Extract the (x, y) coordinate from the center of the cell holding the provided text.  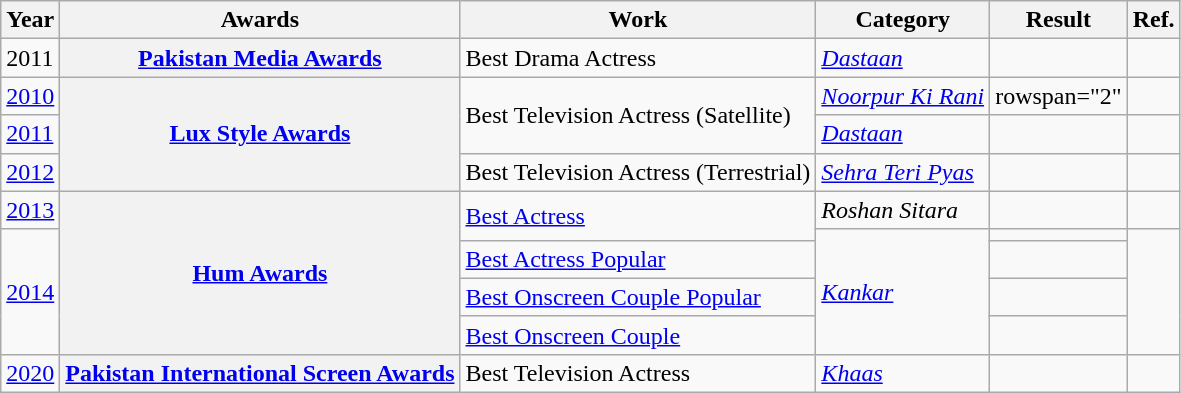
Result (1059, 20)
Lux Style Awards (260, 134)
Kankar (903, 292)
Sehra Teri Pyas (903, 172)
Hum Awards (260, 272)
Best Onscreen Couple (638, 335)
Roshan Sitara (903, 210)
Best Television Actress (Terrestrial) (638, 172)
2013 (30, 210)
2020 (30, 373)
Category (903, 20)
2012 (30, 172)
Best Actress (638, 216)
Best Actress Popular (638, 259)
2010 (30, 96)
Best Television Actress (638, 373)
Pakistan Media Awards (260, 58)
rowspan="2" (1059, 96)
Noorpur Ki Rani (903, 96)
Best Onscreen Couple Popular (638, 297)
Best Drama Actress (638, 58)
2014 (30, 292)
Best Television Actress (Satellite) (638, 115)
Awards (260, 20)
Ref. (1154, 20)
Khaas (903, 373)
Year (30, 20)
Pakistan International Screen Awards (260, 373)
Work (638, 20)
